From the cell containing the given text, extract its center point as [x, y] coordinate. 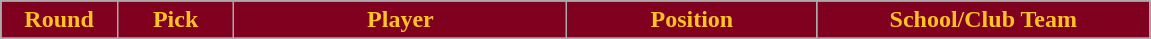
School/Club Team [984, 20]
Round [60, 20]
Position [692, 20]
Pick [176, 20]
Player [400, 20]
